Find where the given text appears and provide that cell's center as (X, Y) coordinate. 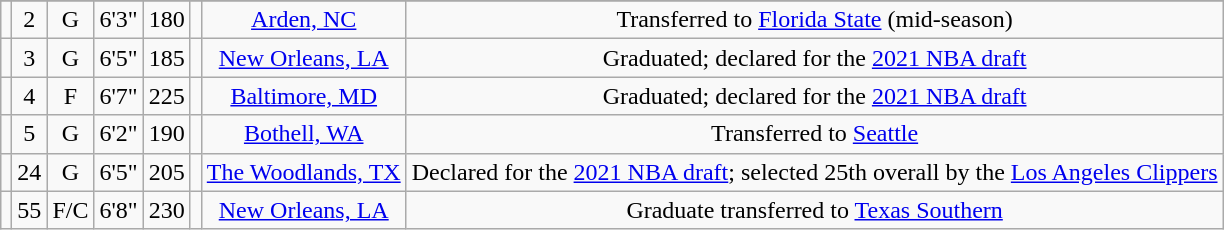
F (70, 96)
6'3" (118, 20)
3 (30, 58)
5 (30, 134)
Arden, NC (304, 20)
F/C (70, 210)
180 (166, 20)
230 (166, 210)
205 (166, 172)
6'7" (118, 96)
6'2" (118, 134)
24 (30, 172)
55 (30, 210)
Transferred to Florida State (mid-season) (814, 20)
190 (166, 134)
Transferred to Seattle (814, 134)
Graduate transferred to Texas Southern (814, 210)
2 (30, 20)
Bothell, WA (304, 134)
Declared for the 2021 NBA draft; selected 25th overall by the Los Angeles Clippers (814, 172)
4 (30, 96)
225 (166, 96)
The Woodlands, TX (304, 172)
6'8" (118, 210)
Baltimore, MD (304, 96)
185 (166, 58)
